Pinpoint the cell where the given text exists, returning its [x, y] midpoint coordinate. 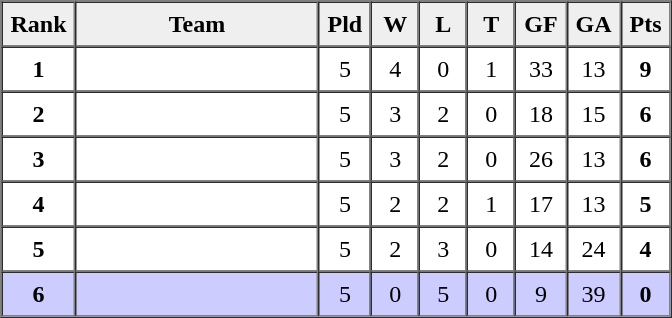
L [443, 24]
24 [594, 248]
15 [594, 114]
26 [540, 158]
Team [198, 24]
14 [540, 248]
33 [540, 68]
T [491, 24]
39 [594, 294]
W [395, 24]
Rank [39, 24]
GA [594, 24]
GF [540, 24]
17 [540, 204]
Pld [346, 24]
18 [540, 114]
Pts [646, 24]
